Provide the [X, Y] coordinate of the cell's center where the given text is located.  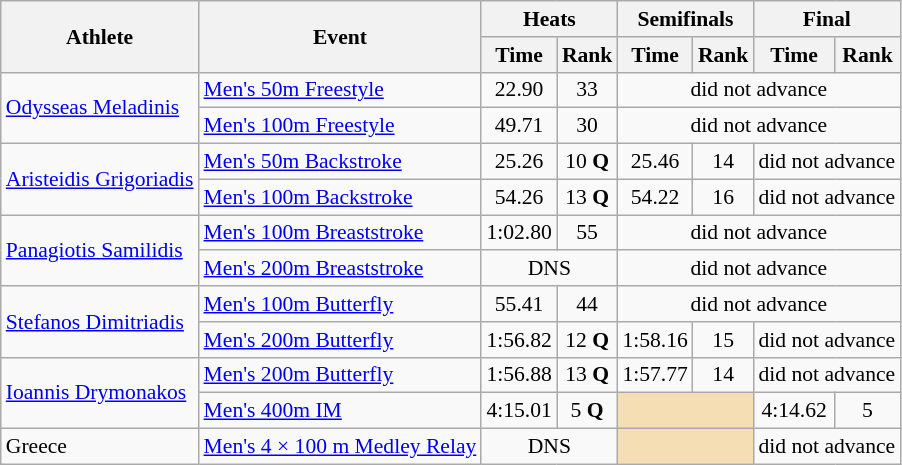
Final [826, 19]
Ioannis Drymonakos [100, 392]
Men's 4 × 100 m Medley Relay [340, 447]
Athlete [100, 36]
44 [588, 304]
33 [588, 90]
Men's 100m Butterfly [340, 304]
16 [724, 197]
Stefanos Dimitriadis [100, 322]
10 Q [588, 162]
25.26 [518, 162]
55 [588, 233]
54.26 [518, 197]
Aristeidis Grigoriadis [100, 180]
Panagiotis Samilidis [100, 250]
Heats [549, 19]
Men's 50m Backstroke [340, 162]
54.22 [654, 197]
Men's 100m Backstroke [340, 197]
Men's 200m Breaststroke [340, 269]
Greece [100, 447]
1:02.80 [518, 233]
Men's 100m Freestyle [340, 126]
30 [588, 126]
Men's 100m Breaststroke [340, 233]
Event [340, 36]
Men's 50m Freestyle [340, 90]
Semifinals [685, 19]
1:56.82 [518, 340]
1:56.88 [518, 375]
5 [868, 411]
25.46 [654, 162]
55.41 [518, 304]
22.90 [518, 90]
15 [724, 340]
4:14.62 [794, 411]
Odysseas Meladinis [100, 108]
12 Q [588, 340]
4:15.01 [518, 411]
Men's 400m IM [340, 411]
49.71 [518, 126]
1:58.16 [654, 340]
1:57.77 [654, 375]
5 Q [588, 411]
